Scan for the cell matching the given text and deliver its [x, y] coordinate at center. 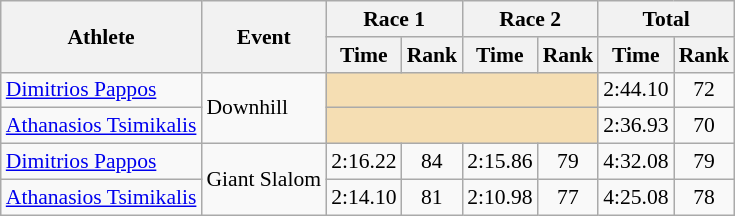
72 [704, 90]
Athlete [102, 36]
2:36.93 [636, 126]
Race 2 [530, 19]
Race 1 [394, 19]
4:32.08 [636, 162]
84 [432, 162]
70 [704, 126]
2:44.10 [636, 90]
77 [568, 197]
2:14.10 [364, 197]
4:25.08 [636, 197]
81 [432, 197]
Total [666, 19]
2:15.86 [500, 162]
2:16.22 [364, 162]
Giant Slalom [264, 180]
Event [264, 36]
78 [704, 197]
2:10.98 [500, 197]
Downhill [264, 108]
